Pinpoint the cell where the given text exists, returning its (x, y) midpoint coordinate. 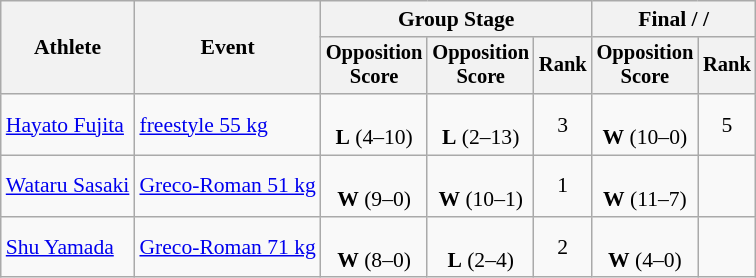
Athlete (68, 48)
L (2–4) (480, 248)
W (11–7) (646, 186)
W (8–0) (374, 248)
Group Stage (456, 19)
L (4–10) (374, 124)
Event (227, 48)
5 (727, 124)
W (9–0) (374, 186)
Final / / (674, 19)
Wataru Sasaki (68, 186)
W (4–0) (646, 248)
W (10–0) (646, 124)
Shu Yamada (68, 248)
L (2–13) (480, 124)
3 (563, 124)
freestyle 55 kg (227, 124)
W (10–1) (480, 186)
2 (563, 248)
Greco-Roman 51 kg (227, 186)
Hayato Fujita (68, 124)
1 (563, 186)
Greco-Roman 71 kg (227, 248)
